Pinpoint the cell where the given text exists, returning its [X, Y] midpoint coordinate. 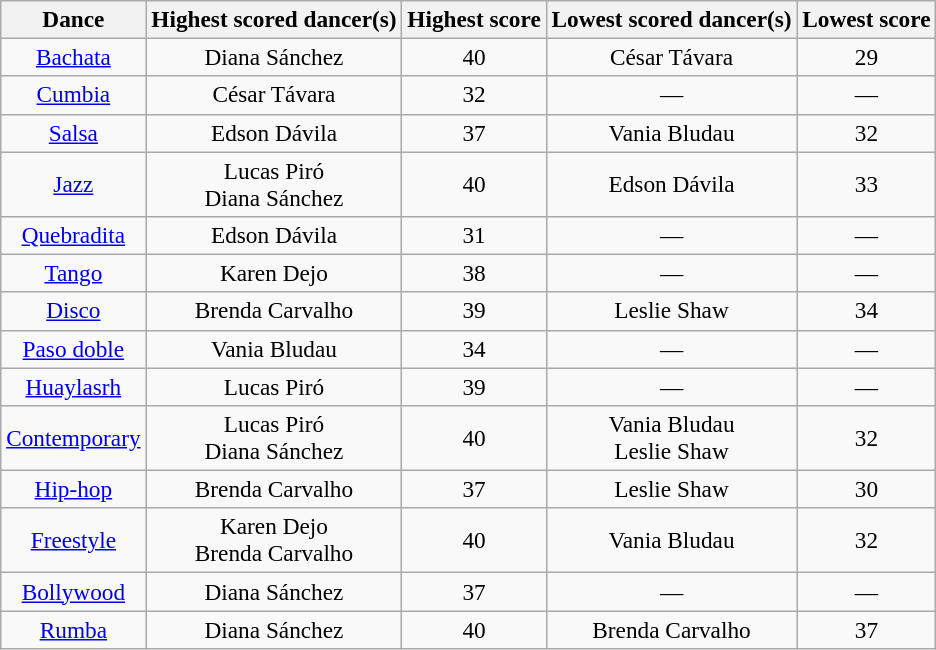
Karen Dejo [274, 273]
30 [866, 489]
Hip-hop [74, 489]
Contemporary [74, 438]
Tango [74, 273]
Freestyle [74, 540]
Lowest scored dancer(s) [672, 19]
Highest score [474, 19]
Lucas Piró [274, 386]
29 [866, 57]
Dance [74, 19]
Paso doble [74, 349]
38 [474, 273]
Lowest score [866, 19]
Rumba [74, 629]
Cumbia [74, 95]
Vania BludauLeslie Shaw [672, 438]
Quebradita [74, 235]
33 [866, 184]
Salsa [74, 133]
Karen DejoBrenda Carvalho [274, 540]
Bollywood [74, 591]
Bachata [74, 57]
31 [474, 235]
Huaylasrh [74, 386]
Disco [74, 311]
Highest scored dancer(s) [274, 19]
Jazz [74, 184]
